Identify which cell holds the provided text, then report its [X, Y] central coordinate. 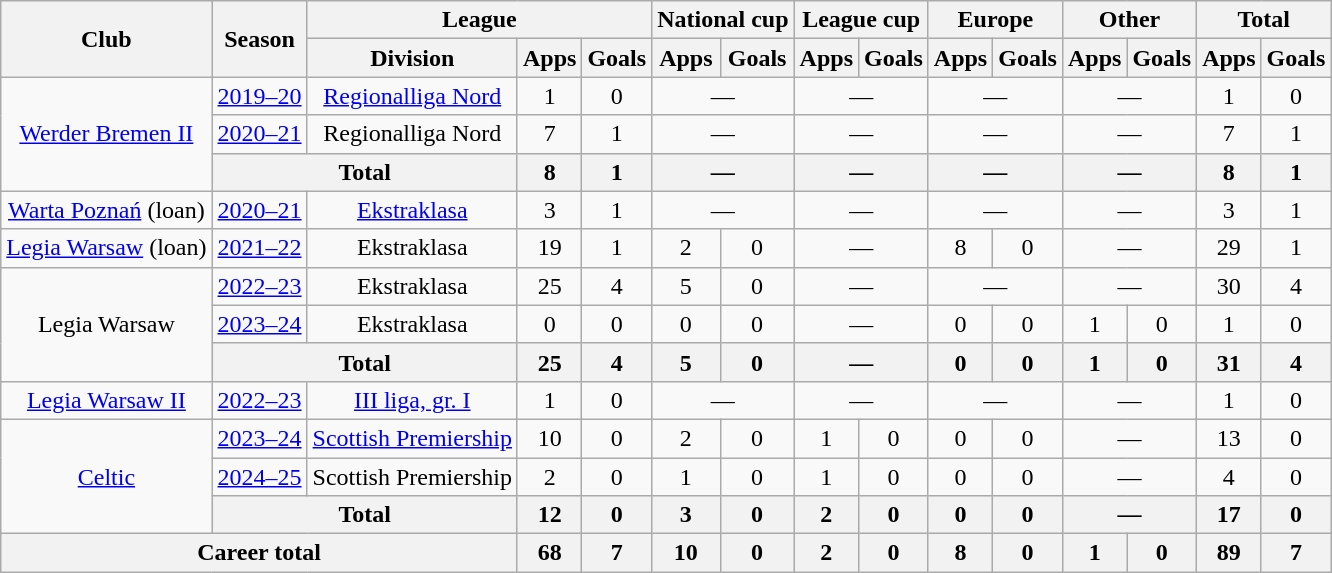
Legia Warsaw II [106, 400]
III liga, gr. I [412, 400]
National cup [723, 20]
League cup [861, 20]
Legia Warsaw (loan) [106, 248]
Celtic [106, 476]
Season [260, 39]
17 [1229, 515]
Career total [260, 553]
89 [1229, 553]
29 [1229, 248]
68 [549, 553]
League [480, 20]
19 [549, 248]
Warta Poznań (loan) [106, 210]
13 [1229, 438]
2021–22 [260, 248]
Werder Bremen II [106, 134]
Club [106, 39]
Other [1129, 20]
12 [549, 515]
Legia Warsaw [106, 324]
Europe [995, 20]
Division [412, 58]
31 [1229, 362]
2019–20 [260, 96]
2024–25 [260, 477]
30 [1229, 286]
